Pinpoint the cell where the given text exists, returning its [x, y] midpoint coordinate. 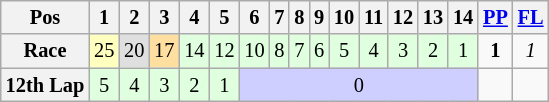
9 [319, 17]
PP [496, 17]
13 [433, 17]
11 [374, 17]
0 [358, 85]
25 [104, 51]
Pos [45, 17]
17 [164, 51]
FL [531, 17]
12th Lap [45, 85]
20 [134, 51]
Race [45, 51]
